Identify which cell holds the provided text, then report its [x, y] central coordinate. 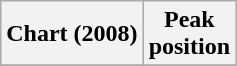
Peakposition [189, 34]
Chart (2008) [72, 34]
